Pinpoint the cell where the given text exists, returning its [x, y] midpoint coordinate. 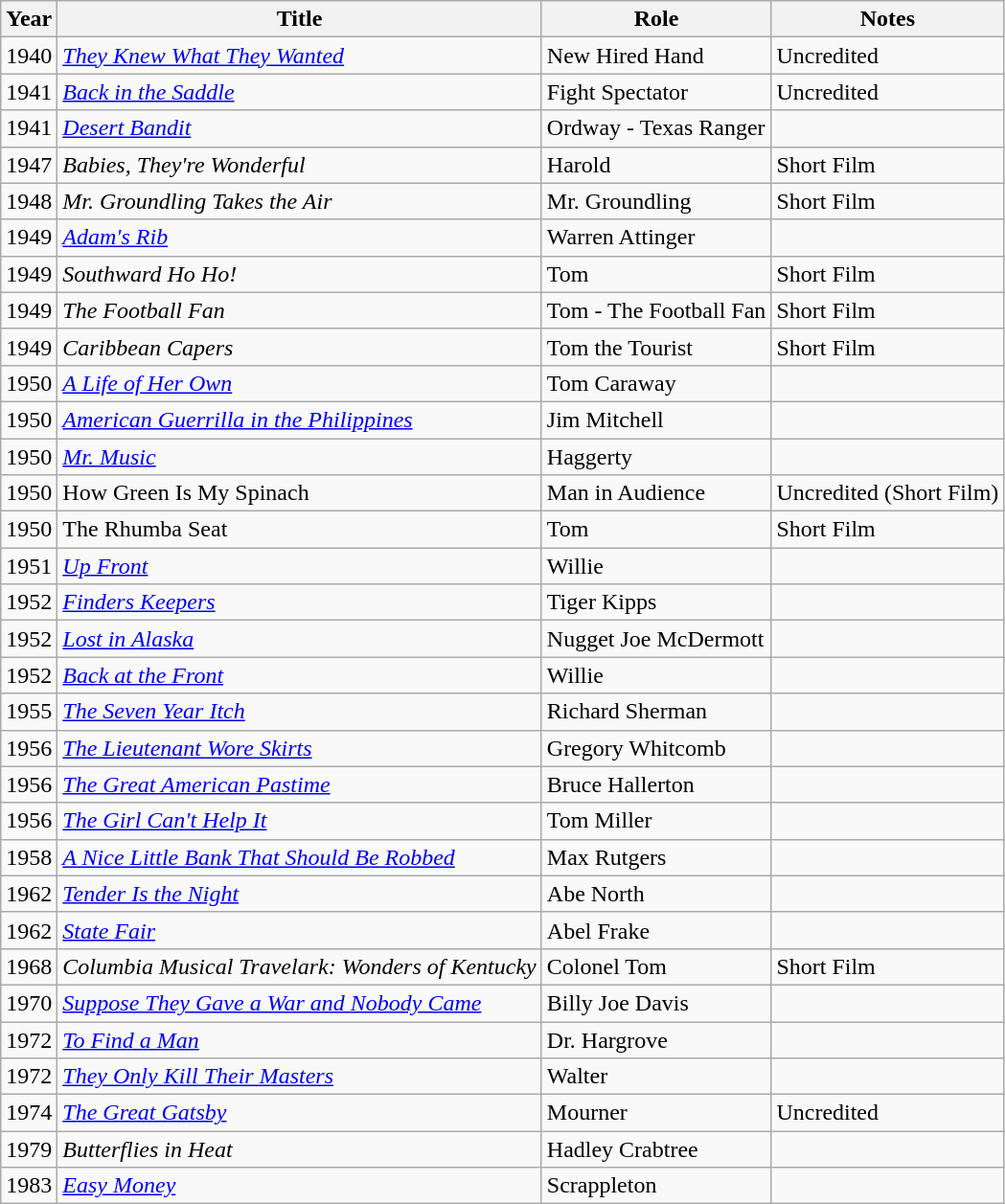
Babies, They're Wonderful [299, 165]
Role [656, 19]
1958 [29, 857]
Scrappleton [656, 1186]
Jim Mitchell [656, 420]
Dr. Hargrove [656, 1039]
Warren Attinger [656, 238]
The Seven Year Itch [299, 712]
Notes [887, 19]
Butterflies in Heat [299, 1149]
Billy Joe Davis [656, 1003]
How Green Is My Spinach [299, 493]
The Great Gatsby [299, 1113]
Fight Spectator [656, 92]
Man in Audience [656, 493]
Abe North [656, 894]
The Football Fan [299, 310]
Walter [656, 1077]
The Rhumba Seat [299, 530]
Lost in Alaska [299, 639]
Back in the Saddle [299, 92]
New Hired Hand [656, 56]
Mr. Music [299, 457]
1983 [29, 1186]
Caribbean Capers [299, 347]
Adam's Rib [299, 238]
Year [29, 19]
To Find a Man [299, 1039]
Columbia Musical Travelark: Wonders of Kentucky [299, 966]
Finders Keepers [299, 602]
A Life of Her Own [299, 383]
They Knew What They Wanted [299, 56]
Mr. Groundling [656, 201]
Tender Is the Night [299, 894]
1947 [29, 165]
1955 [29, 712]
Mr. Groundling Takes the Air [299, 201]
Up Front [299, 566]
Bruce Hallerton [656, 784]
State Fair [299, 930]
1948 [29, 201]
They Only Kill Their Masters [299, 1077]
Mourner [656, 1113]
Max Rutgers [656, 857]
Back at the Front [299, 675]
Ordway - Texas Ranger [656, 128]
Nugget Joe McDermott [656, 639]
1940 [29, 56]
The Lieutenant Wore Skirts [299, 748]
Southward Ho Ho! [299, 274]
1970 [29, 1003]
A Nice Little Bank That Should Be Robbed [299, 857]
Hadley Crabtree [656, 1149]
Tom the Tourist [656, 347]
Uncredited (Short Film) [887, 493]
1974 [29, 1113]
Haggerty [656, 457]
Suppose They Gave a War and Nobody Came [299, 1003]
Richard Sherman [656, 712]
Tom - The Football Fan [656, 310]
Tom Miller [656, 821]
Colonel Tom [656, 966]
Tiger Kipps [656, 602]
1968 [29, 966]
The Great American Pastime [299, 784]
Easy Money [299, 1186]
Abel Frake [656, 930]
Title [299, 19]
1979 [29, 1149]
The Girl Can't Help It [299, 821]
Harold [656, 165]
Gregory Whitcomb [656, 748]
Desert Bandit [299, 128]
1951 [29, 566]
Tom Caraway [656, 383]
American Guerrilla in the Philippines [299, 420]
